Detect which cell encompasses the target text, then output its (x, y) center coordinate. 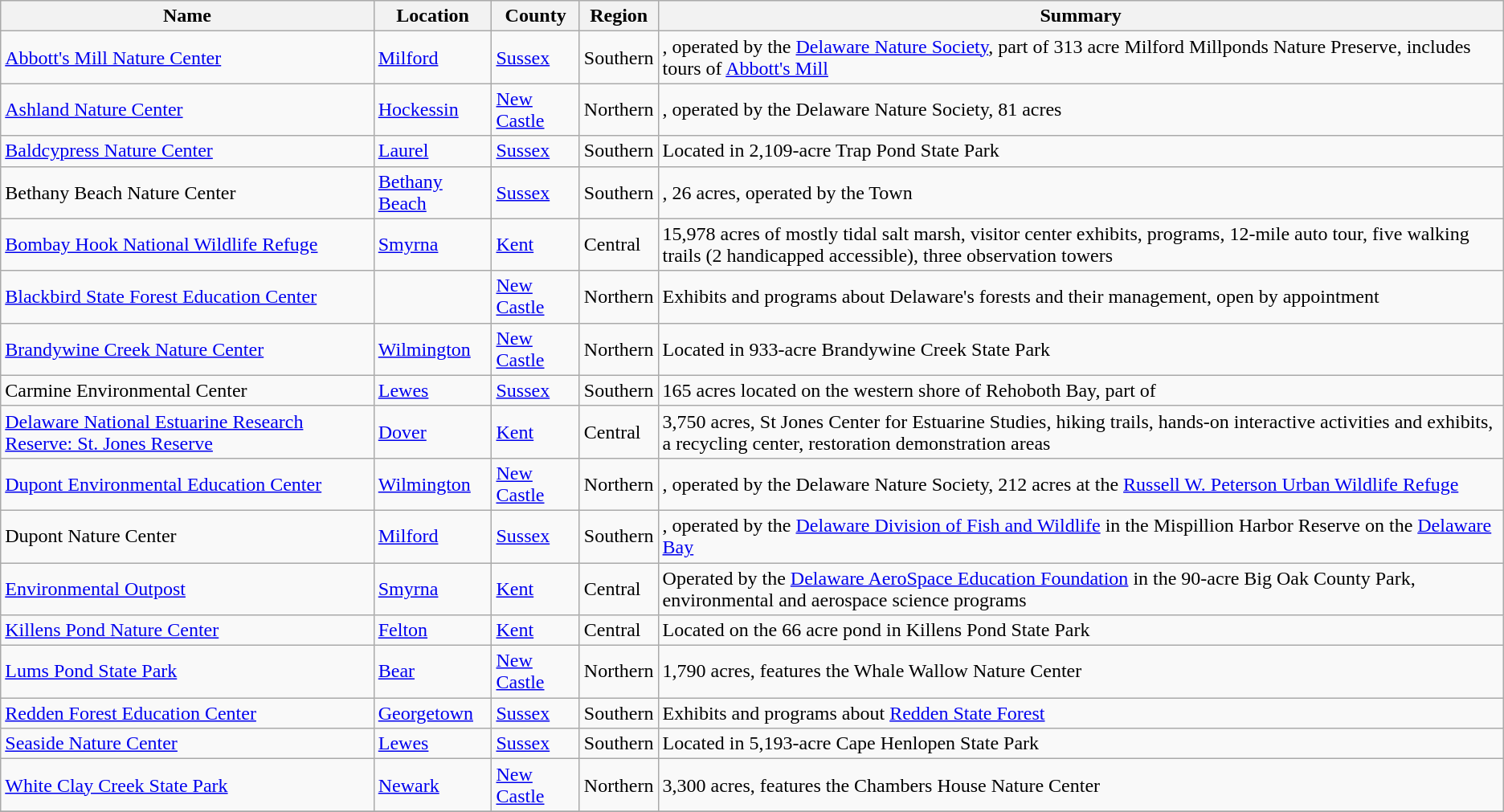
Dupont Nature Center (187, 537)
Located on the 66 acre pond in Killens Pond State Park (1081, 630)
Ashland Nature Center (187, 109)
Felton (432, 630)
Exhibits and programs about Redden State Forest (1081, 713)
Name (187, 16)
1,790 acres, features the Whale Wallow Nature Center (1081, 671)
Baldcypress Nature Center (187, 151)
, operated by the Delaware Nature Society, 212 acres at the Russell W. Peterson Urban Wildlife Refuge (1081, 484)
Bear (432, 671)
Bethany Beach Nature Center (187, 193)
Killens Pond Nature Center (187, 630)
Lums Pond State Park (187, 671)
3,300 acres, features the Chambers House Nature Center (1081, 785)
Location (432, 16)
Laurel (432, 151)
Redden Forest Education Center (187, 713)
Delaware National Estuarine Research Reserve: St. Jones Reserve (187, 432)
Summary (1081, 16)
Blackbird State Forest Education Center (187, 297)
Region (619, 16)
Bethany Beach (432, 193)
Located in 933-acre Brandywine Creek State Park (1081, 349)
Newark (432, 785)
Hockessin (432, 109)
Exhibits and programs about Delaware's forests and their management, open by appointment (1081, 297)
Located in 5,193-acre Cape Henlopen State Park (1081, 744)
Abbott's Mill Nature Center (187, 58)
White Clay Creek State Park (187, 785)
Georgetown (432, 713)
Located in 2,109-acre Trap Pond State Park (1081, 151)
, operated by the Delaware Nature Society, 81 acres (1081, 109)
Brandywine Creek Nature Center (187, 349)
Dupont Environmental Education Center (187, 484)
Seaside Nature Center (187, 744)
Environmental Outpost (187, 588)
, operated by the Delaware Nature Society, part of 313 acre Milford Millponds Nature Preserve, includes tours of Abbott's Mill (1081, 58)
Dover (432, 432)
Operated by the Delaware AeroSpace Education Foundation in the 90-acre Big Oak County Park, environmental and aerospace science programs (1081, 588)
County (535, 16)
Carmine Environmental Center (187, 390)
, 26 acres, operated by the Town (1081, 193)
Bombay Hook National Wildlife Refuge (187, 244)
, operated by the Delaware Division of Fish and Wildlife in the Mispillion Harbor Reserve on the Delaware Bay (1081, 537)
165 acres located on the western shore of Rehoboth Bay, part of (1081, 390)
